Locate the cell with the specified text and output its [X, Y] center coordinate. 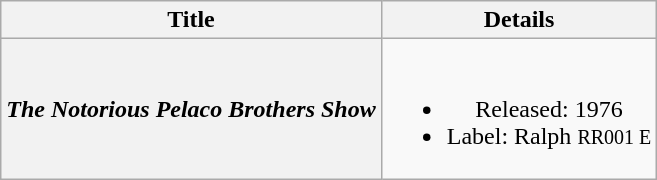
Title [191, 20]
Details [519, 20]
The Notorious Pelaco Brothers Show [191, 109]
Released: 1976Label: Ralph RR001 E [519, 109]
